Output the [x, y] coordinate of the center of the cell containing the given text.  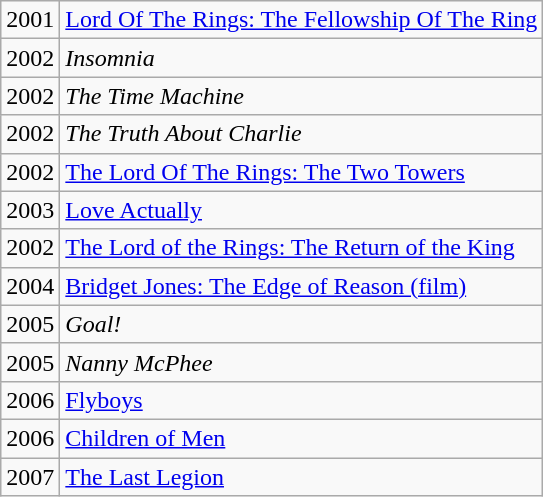
The Last Legion [302, 477]
Goal! [302, 324]
2003 [30, 210]
The Truth About Charlie [302, 134]
Children of Men [302, 438]
The Lord Of The Rings: The Two Towers [302, 172]
2001 [30, 20]
2007 [30, 477]
Nanny McPhee [302, 362]
Bridget Jones: The Edge of Reason (film) [302, 286]
Love Actually [302, 210]
Lord Of The Rings: The Fellowship Of The Ring [302, 20]
Flyboys [302, 400]
Insomnia [302, 58]
The Lord of the Rings: The Return of the King [302, 248]
The Time Machine [302, 96]
2004 [30, 286]
